Output the [X, Y] coordinate of the center of the cell containing the given text.  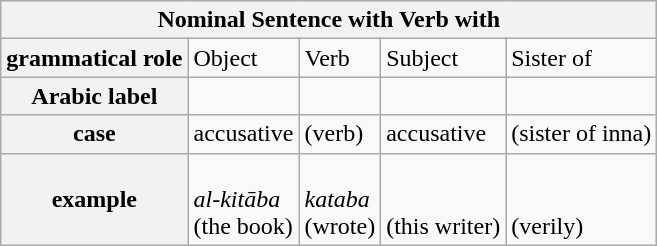
Nominal Sentence with Verb with [329, 20]
Subject [444, 58]
(sister of inna) [582, 134]
Verb [340, 58]
Sister of [582, 58]
example [94, 199]
Arabic label [94, 96]
case [94, 134]
grammatical role [94, 58]
(this writer) [444, 199]
al-kitāba(the book) [244, 199]
Object [244, 58]
kataba(wrote) [340, 199]
(verb) [340, 134]
(verily) [582, 199]
